Locate the cell with the specified text and output its [X, Y] center coordinate. 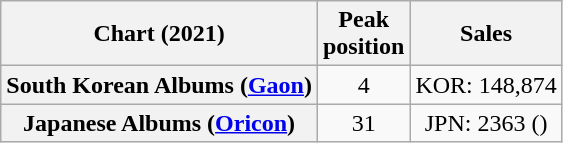
Peakposition [363, 34]
Chart (2021) [160, 34]
JPN: 2363 () [486, 123]
4 [363, 85]
31 [363, 123]
KOR: 148,874 [486, 85]
Sales [486, 34]
Japanese Albums (Oricon) [160, 123]
South Korean Albums (Gaon) [160, 85]
